For the text-containing cell, return its midpoint in (x, y) coordinate format. 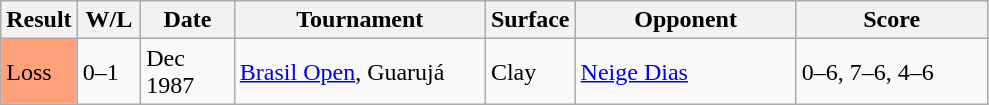
Result (39, 20)
W/L (109, 20)
0–1 (109, 72)
Score (892, 20)
Loss (39, 72)
Dec 1987 (188, 72)
Neige Dias (686, 72)
Opponent (686, 20)
Clay (530, 72)
Brasil Open, Guarujá (360, 72)
0–6, 7–6, 4–6 (892, 72)
Surface (530, 20)
Tournament (360, 20)
Date (188, 20)
